Output the [X, Y] coordinate of the center of the cell containing the given text.  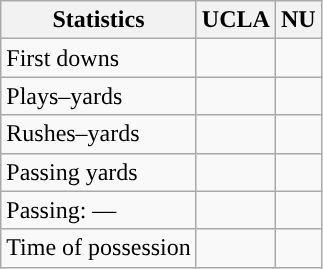
Plays–yards [99, 96]
Statistics [99, 20]
Passing yards [99, 172]
Passing: –– [99, 210]
Rushes–yards [99, 134]
First downs [99, 58]
UCLA [236, 20]
NU [298, 20]
Time of possession [99, 248]
